Determine the (x, y) coordinate at the center of the cell enclosing the given text.  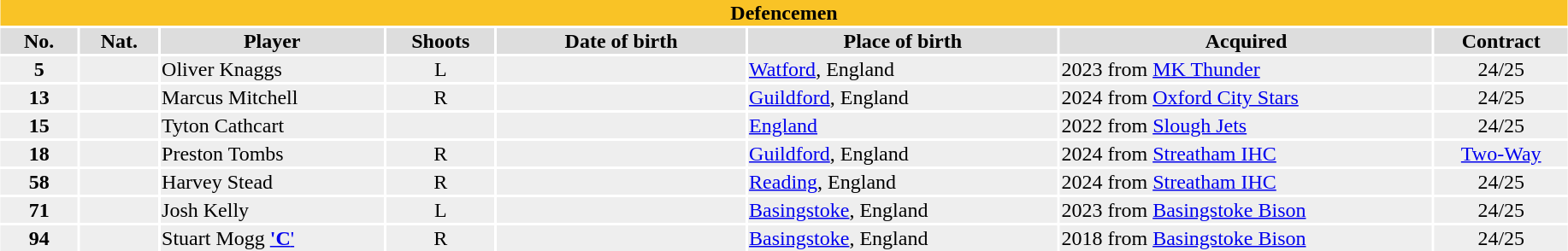
Reading, England (903, 182)
2018 from Basingstoke Bison (1247, 238)
71 (39, 210)
Marcus Mitchell (272, 97)
Place of birth (903, 41)
Stuart Mogg 'C' (272, 238)
5 (39, 69)
2023 from MK Thunder (1247, 69)
Preston Tombs (272, 154)
58 (39, 182)
Oliver Knaggs (272, 69)
Date of birth (622, 41)
2023 from Basingstoke Bison (1247, 210)
Acquired (1247, 41)
15 (39, 125)
No. (39, 41)
Harvey Stead (272, 182)
England (903, 125)
2024 from Oxford City Stars (1247, 97)
2022 from Slough Jets (1247, 125)
Two-Way (1501, 154)
13 (39, 97)
Josh Kelly (272, 210)
18 (39, 154)
Nat. (120, 41)
Contract (1501, 41)
Shoots (441, 41)
Player (272, 41)
Watford, England (903, 69)
94 (39, 238)
Tyton Cathcart (272, 125)
Defencemen (783, 13)
